Scan for the cell matching the given text and deliver its [x, y] coordinate at center. 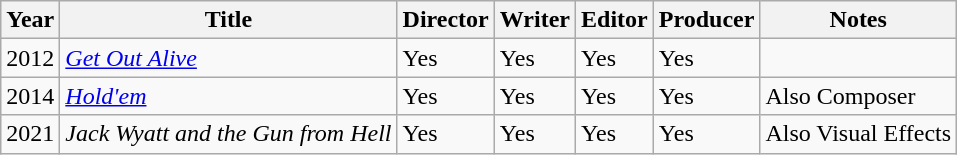
Producer [706, 20]
Also Visual Effects [858, 134]
2014 [30, 96]
Title [228, 20]
Editor [615, 20]
Writer [534, 20]
Year [30, 20]
2012 [30, 58]
2021 [30, 134]
Director [446, 20]
Notes [858, 20]
Jack Wyatt and the Gun from Hell [228, 134]
Hold'em [228, 96]
Get Out Alive [228, 58]
Also Composer [858, 96]
